Locate the cell with the specified text and output its (x, y) center coordinate. 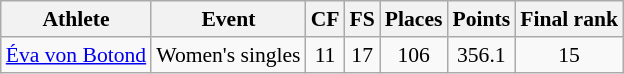
356.1 (481, 55)
17 (362, 55)
CF (326, 19)
Athlete (76, 19)
Final rank (569, 19)
15 (569, 55)
11 (326, 55)
Event (228, 19)
Éva von Botond (76, 55)
Points (481, 19)
FS (362, 19)
Women's singles (228, 55)
106 (414, 55)
Places (414, 19)
